Determine the [x, y] coordinate at the center of the cell enclosing the given text.  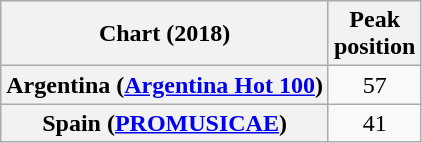
57 [374, 85]
41 [374, 123]
Spain (PROMUSICAE) [165, 123]
Peakposition [374, 34]
Argentina (Argentina Hot 100) [165, 85]
Chart (2018) [165, 34]
